Detect which cell encompasses the target text, then output its (x, y) center coordinate. 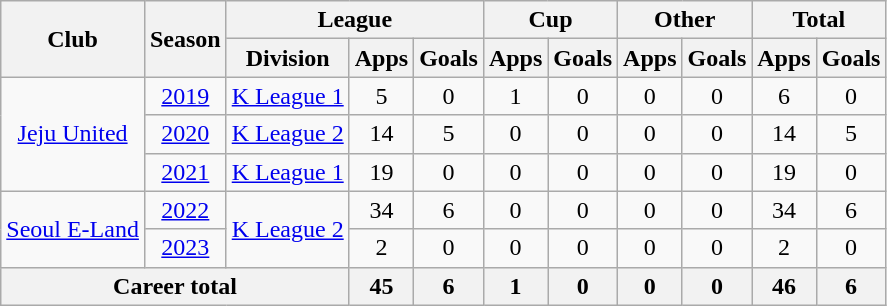
Division (288, 58)
2021 (185, 172)
League (354, 20)
Total (819, 20)
Career total (175, 286)
46 (784, 286)
Cup (550, 20)
Seoul E-Land (73, 229)
2022 (185, 210)
2019 (185, 96)
Jeju United (73, 134)
2023 (185, 248)
Other (685, 20)
Club (73, 39)
45 (381, 286)
Season (185, 39)
2020 (185, 134)
